Output the (x, y) coordinate of the center of the cell containing the given text.  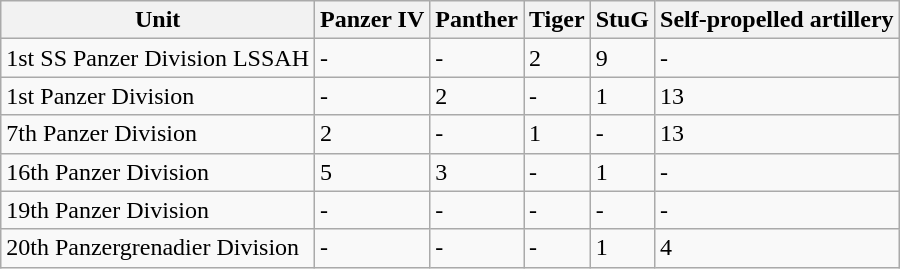
7th Panzer Division (158, 134)
Self-propelled artillery (778, 20)
Unit (158, 20)
4 (778, 248)
5 (372, 172)
20th Panzergrenadier Division (158, 248)
1st SS Panzer Division LSSAH (158, 58)
3 (477, 172)
Panther (477, 20)
1st Panzer Division (158, 96)
19th Panzer Division (158, 210)
Panzer IV (372, 20)
9 (622, 58)
Tiger (558, 20)
16th Panzer Division (158, 172)
StuG (622, 20)
